Extract the (x, y) coordinate from the center of the cell holding the provided text.  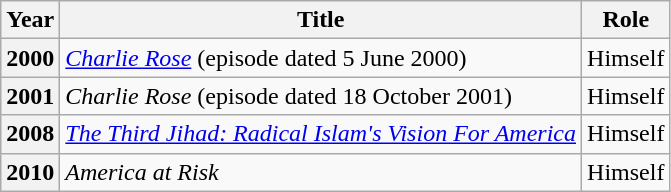
2008 (30, 134)
2000 (30, 58)
2010 (30, 172)
Title (321, 20)
Role (626, 20)
Year (30, 20)
The Third Jihad: Radical Islam's Vision For America (321, 134)
2001 (30, 96)
Charlie Rose (episode dated 18 October 2001) (321, 96)
America at Risk (321, 172)
Charlie Rose (episode dated 5 June 2000) (321, 58)
